Find where the given text appears and provide that cell's center as (x, y) coordinate. 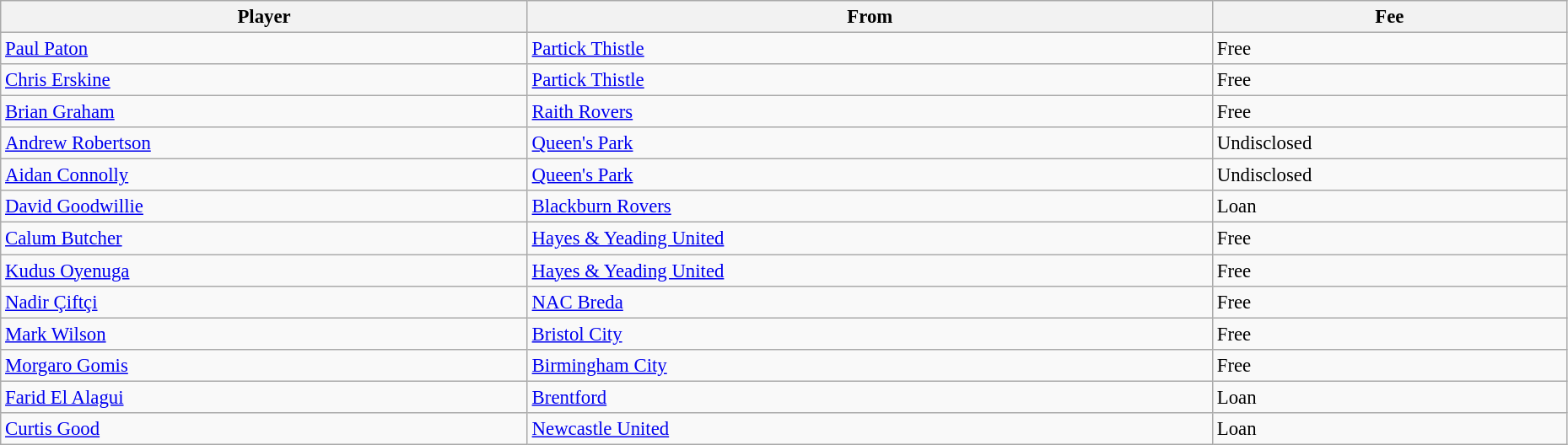
Brian Graham (265, 112)
Andrew Robertson (265, 143)
Morgaro Gomis (265, 365)
Mark Wilson (265, 334)
Paul Paton (265, 49)
From (870, 17)
Newcastle United (870, 429)
Player (265, 17)
Blackburn Rovers (870, 206)
Raith Rovers (870, 112)
Fee (1389, 17)
Chris Erskine (265, 80)
Farid El Alagui (265, 397)
David Goodwillie (265, 206)
Aidan Connolly (265, 175)
Bristol City (870, 334)
Calum Butcher (265, 239)
Nadir Çiftçi (265, 302)
Curtis Good (265, 429)
Kudus Oyenuga (265, 271)
NAC Breda (870, 302)
Birmingham City (870, 365)
Brentford (870, 397)
